Determine the [x, y] coordinate at the center of the cell enclosing the given text.  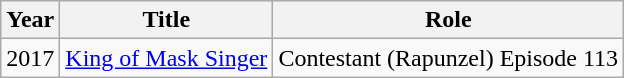
King of Mask Singer [166, 58]
Role [448, 20]
Contestant (Rapunzel) Episode 113 [448, 58]
2017 [30, 58]
Title [166, 20]
Year [30, 20]
